Extract the [X, Y] coordinate from the center of the cell holding the provided text.  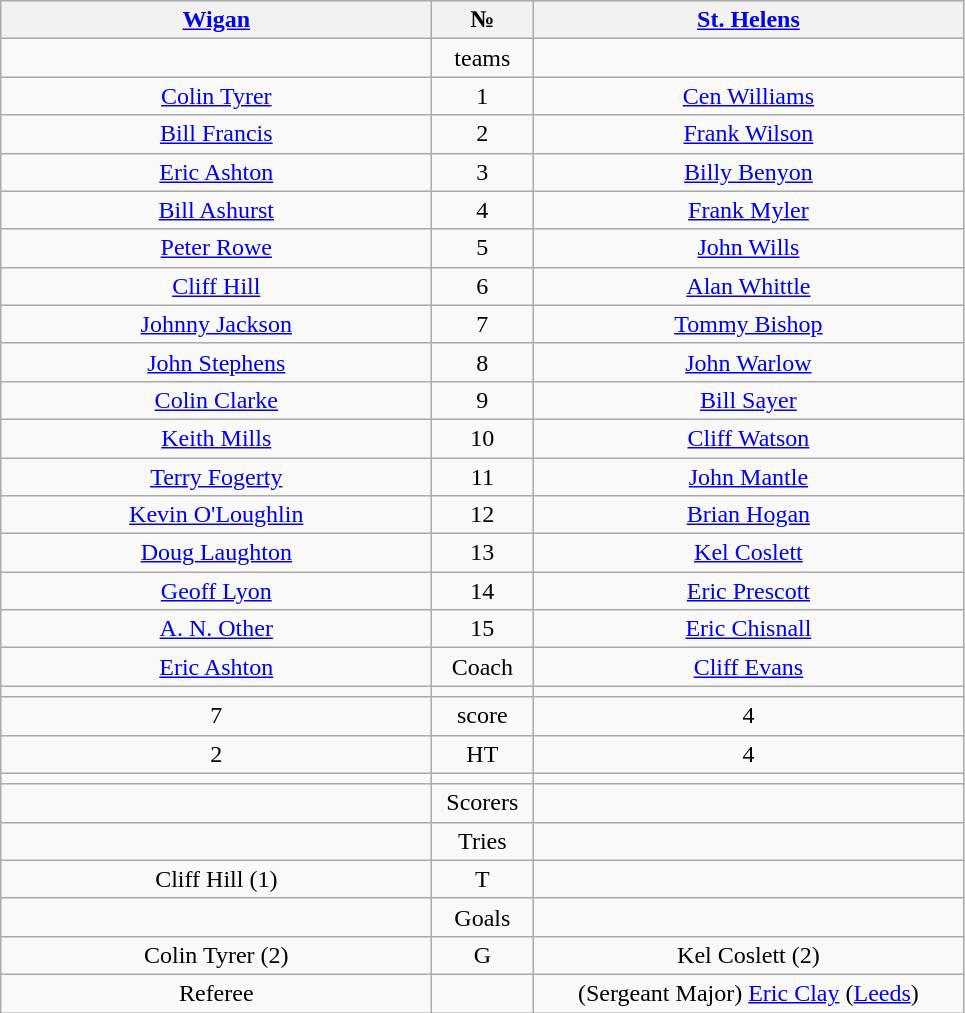
Coach [482, 667]
8 [482, 362]
Tries [482, 841]
№ [482, 20]
9 [482, 400]
6 [482, 286]
Scorers [482, 803]
A. N. Other [216, 629]
John Warlow [748, 362]
Brian Hogan [748, 515]
HT [482, 754]
Wigan [216, 20]
Cliff Hill (1) [216, 879]
John Mantle [748, 477]
score [482, 716]
Frank Wilson [748, 134]
Frank Myler [748, 210]
13 [482, 553]
10 [482, 438]
John Wills [748, 248]
T [482, 879]
Eric Prescott [748, 591]
Keith Mills [216, 438]
1 [482, 96]
Referee [216, 993]
15 [482, 629]
Kel Coslett [748, 553]
14 [482, 591]
3 [482, 172]
Geoff Lyon [216, 591]
Peter Rowe [216, 248]
Doug Laughton [216, 553]
Johnny Jackson [216, 324]
Terry Fogerty [216, 477]
Goals [482, 917]
St. Helens [748, 20]
Colin Clarke [216, 400]
Cliff Hill [216, 286]
G [482, 955]
11 [482, 477]
Tommy Bishop [748, 324]
Bill Francis [216, 134]
teams [482, 58]
Billy Benyon [748, 172]
Cliff Watson [748, 438]
Kel Coslett (2) [748, 955]
John Stephens [216, 362]
12 [482, 515]
Colin Tyrer (2) [216, 955]
Colin Tyrer [216, 96]
Cen Williams [748, 96]
Kevin O'Loughlin [216, 515]
Bill Ashurst [216, 210]
Cliff Evans [748, 667]
(Sergeant Major) Eric Clay (Leeds) [748, 993]
Alan Whittle [748, 286]
Eric Chisnall [748, 629]
5 [482, 248]
Bill Sayer [748, 400]
